Pinpoint the cell where the given text exists, returning its (x, y) midpoint coordinate. 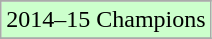
2014–15 Champions (106, 20)
